Scan for the cell matching the given text and deliver its [X, Y] coordinate at center. 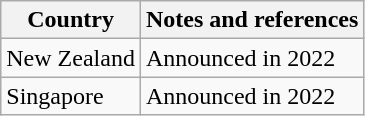
Singapore [71, 96]
Notes and references [252, 20]
Country [71, 20]
New Zealand [71, 58]
